Pinpoint the cell where the given text exists, returning its [X, Y] midpoint coordinate. 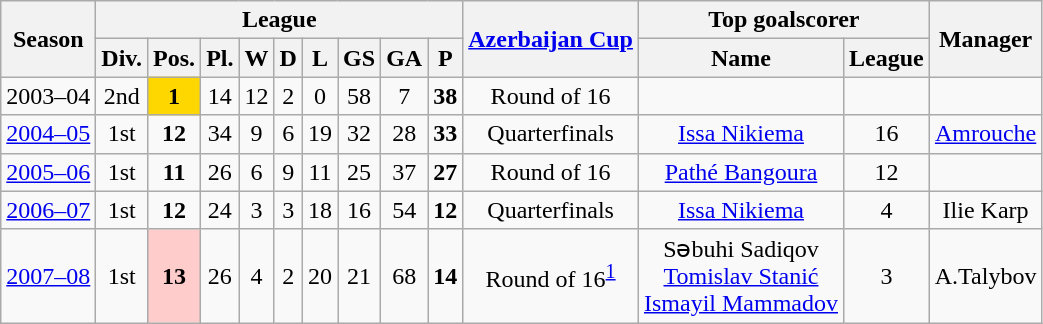
Top goalscorer [784, 20]
38 [446, 96]
0 [320, 96]
GA [404, 58]
2007–08 [48, 276]
Season [48, 39]
P [446, 58]
Pathé Bangoura [740, 172]
Pos. [174, 58]
25 [360, 172]
Amrouche [986, 134]
37 [404, 172]
A.Talybov [986, 276]
Round of 161 [551, 276]
2006–07 [48, 210]
18 [320, 210]
Azerbaijan Cup [551, 39]
68 [404, 276]
34 [220, 134]
Manager [986, 39]
33 [446, 134]
W [256, 58]
GS [360, 58]
Div. [122, 58]
20 [320, 276]
Ilie Karp [986, 210]
58 [360, 96]
D [288, 58]
Name [740, 58]
2003–04 [48, 96]
2004–05 [48, 134]
54 [404, 210]
Pl. [220, 58]
32 [360, 134]
2nd [122, 96]
19 [320, 134]
Səbuhi Sadiqov Tomislav Stanić Ismayil Mammadov [740, 276]
24 [220, 210]
1 [174, 96]
7 [404, 96]
21 [360, 276]
L [320, 58]
27 [446, 172]
2005–06 [48, 172]
28 [404, 134]
13 [174, 276]
